From the cell containing the given text, extract its center point as (x, y) coordinate. 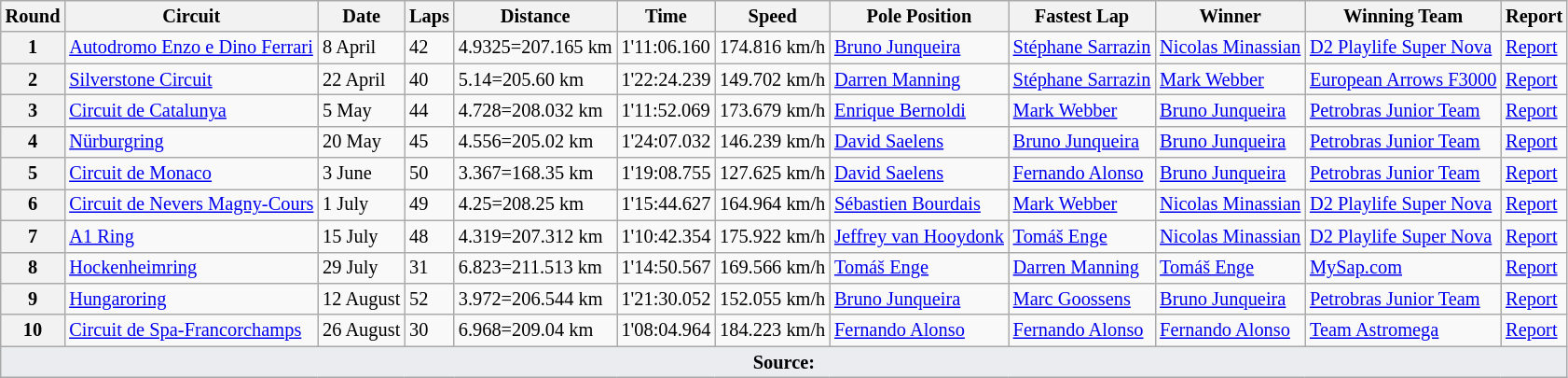
152.055 km/h (772, 299)
Team Astromega (1403, 330)
2 (34, 79)
A1 Ring (191, 236)
1'11:52.069 (667, 110)
42 (429, 48)
Circuit de Monaco (191, 174)
6.823=211.513 km (535, 268)
Hockenheimring (191, 268)
3.367=168.35 km (535, 174)
Time (667, 16)
20 May (362, 142)
173.679 km/h (772, 110)
Circuit (191, 16)
149.702 km/h (772, 79)
Distance (535, 16)
1'21:30.052 (667, 299)
30 (429, 330)
Winning Team (1403, 16)
3 (34, 110)
50 (429, 174)
European Arrows F3000 (1403, 79)
1'08:04.964 (667, 330)
1 (34, 48)
Fastest Lap (1081, 16)
Circuit de Nevers Magny-Cours (191, 204)
Jeffrey van Hooydonk (919, 236)
12 August (362, 299)
6.968=209.04 km (535, 330)
127.625 km/h (772, 174)
Speed (772, 16)
4.25=208.25 km (535, 204)
Circuit de Spa-Francorchamps (191, 330)
174.816 km/h (772, 48)
1'11:06.160 (667, 48)
26 August (362, 330)
Sébastien Bourdais (919, 204)
1'14:50.567 (667, 268)
164.964 km/h (772, 204)
7 (34, 236)
44 (429, 110)
4.319=207.312 km (535, 236)
Source: (784, 362)
1'24:07.032 (667, 142)
52 (429, 299)
3.972=206.544 km (535, 299)
Silverstone Circuit (191, 79)
45 (429, 142)
48 (429, 236)
15 July (362, 236)
184.223 km/h (772, 330)
4.728=208.032 km (535, 110)
175.922 km/h (772, 236)
29 July (362, 268)
1'10:42.354 (667, 236)
6 (34, 204)
8 (34, 268)
Round (34, 16)
49 (429, 204)
1'22:24.239 (667, 79)
Pole Position (919, 16)
1'19:08.755 (667, 174)
3 June (362, 174)
5 May (362, 110)
146.239 km/h (772, 142)
4.9325=207.165 km (535, 48)
1'15:44.627 (667, 204)
9 (34, 299)
169.566 km/h (772, 268)
10 (34, 330)
Circuit de Catalunya (191, 110)
Winner (1231, 16)
Autodromo Enzo e Dino Ferrari (191, 48)
Hungaroring (191, 299)
4 (34, 142)
31 (429, 268)
4.556=205.02 km (535, 142)
Enrique Bernoldi (919, 110)
Marc Goossens (1081, 299)
5.14=205.60 km (535, 79)
8 April (362, 48)
1 July (362, 204)
MySap.com (1403, 268)
22 April (362, 79)
40 (429, 79)
Laps (429, 16)
5 (34, 174)
Nürburgring (191, 142)
Date (362, 16)
